Determine the [X, Y] coordinate at the center of the cell enclosing the given text.  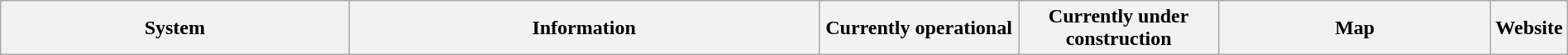
Currently under construction [1119, 28]
Information [584, 28]
System [175, 28]
Map [1355, 28]
Currently operational [918, 28]
Website [1529, 28]
